Detect which cell encompasses the target text, then output its [x, y] center coordinate. 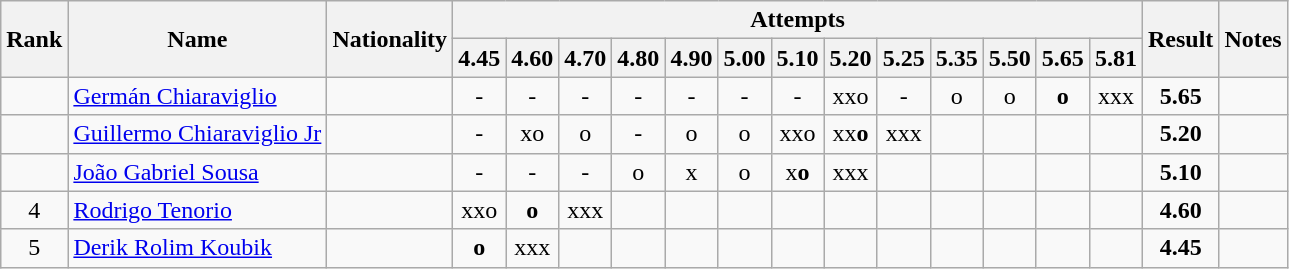
4.90 [692, 58]
5.00 [744, 58]
Derik Rolim Koubik [198, 248]
Rodrigo Tenorio [198, 210]
4.70 [586, 58]
5 [34, 248]
Guillermo Chiaraviglio Jr [198, 134]
Notes [1253, 39]
Germán Chiaraviglio [198, 96]
5.50 [1010, 58]
Result [1180, 39]
Rank [34, 39]
5.25 [904, 58]
5.35 [956, 58]
João Gabriel Sousa [198, 172]
Nationality [390, 39]
Name [198, 39]
4.80 [638, 58]
5.81 [1116, 58]
x [692, 172]
4 [34, 210]
Attempts [798, 20]
